For the text-containing cell, return its midpoint in [x, y] coordinate format. 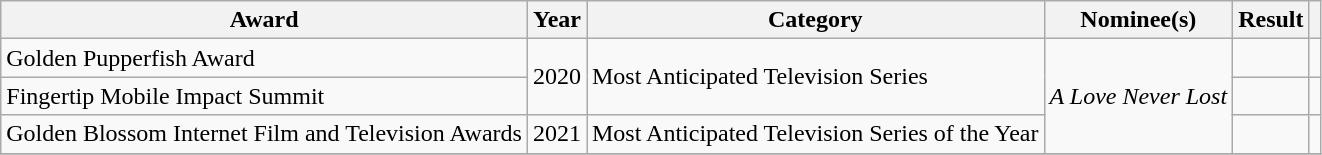
Golden Pupperfish Award [264, 58]
2021 [556, 134]
Category [815, 20]
A Love Never Lost [1138, 96]
Award [264, 20]
Nominee(s) [1138, 20]
Fingertip Mobile Impact Summit [264, 96]
2020 [556, 77]
Most Anticipated Television Series [815, 77]
Result [1271, 20]
Year [556, 20]
Most Anticipated Television Series of the Year [815, 134]
Golden Blossom Internet Film and Television Awards [264, 134]
